For the text-containing cell, return its midpoint in [X, Y] coordinate format. 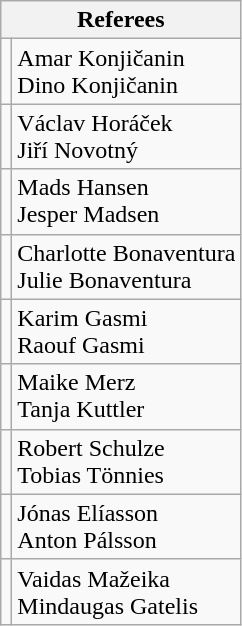
Referees [121, 20]
Maike MerzTanja Kuttler [126, 396]
Amar KonjičaninDino Konjičanin [126, 72]
Václav HoráčekJiří Novotný [126, 136]
Vaidas MažeikaMindaugas Gatelis [126, 592]
Mads HansenJesper Madsen [126, 202]
Robert SchulzeTobias Tönnies [126, 462]
Jónas ElíassonAnton Pálsson [126, 526]
Charlotte BonaventuraJulie Bonaventura [126, 266]
Karim GasmiRaouf Gasmi [126, 332]
